Extract the (x, y) coordinate from the center of the cell holding the provided text.  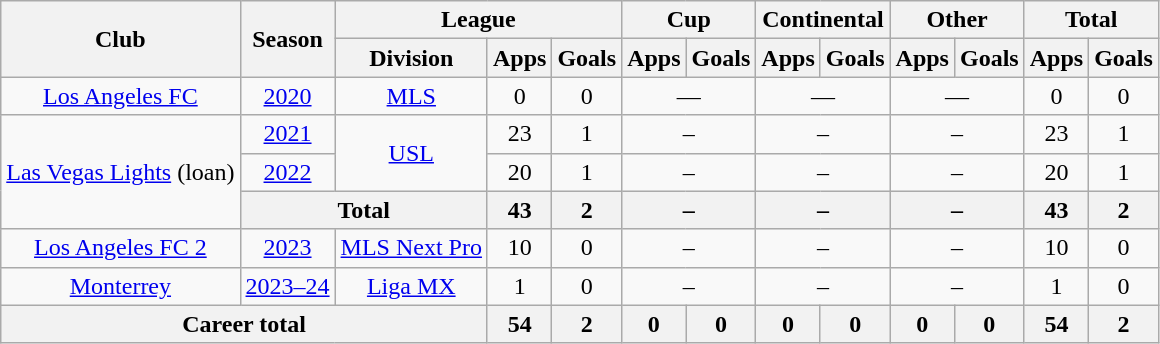
2020 (288, 96)
Las Vegas Lights (loan) (120, 172)
Career total (244, 324)
Season (288, 39)
League (478, 20)
Other (957, 20)
2023–24 (288, 286)
Cup (689, 20)
MLS Next Pro (411, 248)
Club (120, 39)
MLS (411, 96)
2022 (288, 172)
USL (411, 153)
Liga MX (411, 286)
Los Angeles FC 2 (120, 248)
Division (411, 58)
Continental (823, 20)
2021 (288, 134)
Monterrey (120, 286)
2023 (288, 248)
Los Angeles FC (120, 96)
